Return (x, y) of the center of cell containing provided text 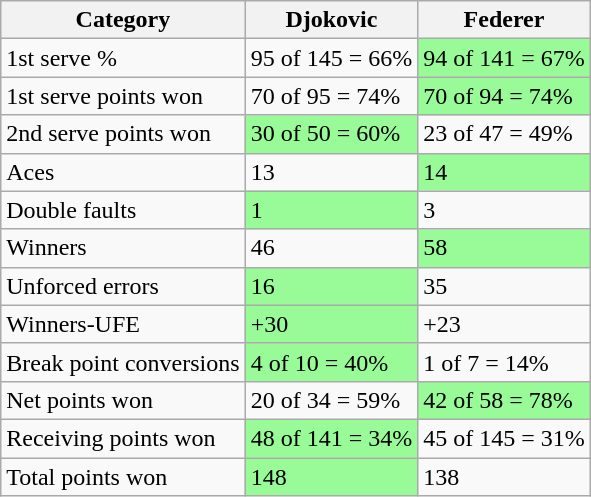
Winners-UFE (123, 324)
13 (332, 172)
1st serve points won (123, 96)
Winners (123, 248)
Receiving points won (123, 438)
Net points won (123, 400)
30 of 50 = 60% (332, 134)
Break point conversions (123, 362)
2nd serve points won (123, 134)
Unforced errors (123, 286)
1 (332, 210)
4 of 10 = 40% (332, 362)
+30 (332, 324)
Federer (504, 20)
95 of 145 = 66% (332, 58)
138 (504, 477)
42 of 58 = 78% (504, 400)
148 (332, 477)
3 (504, 210)
58 (504, 248)
1st serve % (123, 58)
94 of 141 = 67% (504, 58)
46 (332, 248)
48 of 141 = 34% (332, 438)
35 (504, 286)
20 of 34 = 59% (332, 400)
Total points won (123, 477)
14 (504, 172)
Double faults (123, 210)
16 (332, 286)
70 of 95 = 74% (332, 96)
70 of 94 = 74% (504, 96)
+23 (504, 324)
Djokovic (332, 20)
45 of 145 = 31% (504, 438)
Aces (123, 172)
Category (123, 20)
1 of 7 = 14% (504, 362)
23 of 47 = 49% (504, 134)
